Output the (x, y) coordinate of the center of the cell containing the given text.  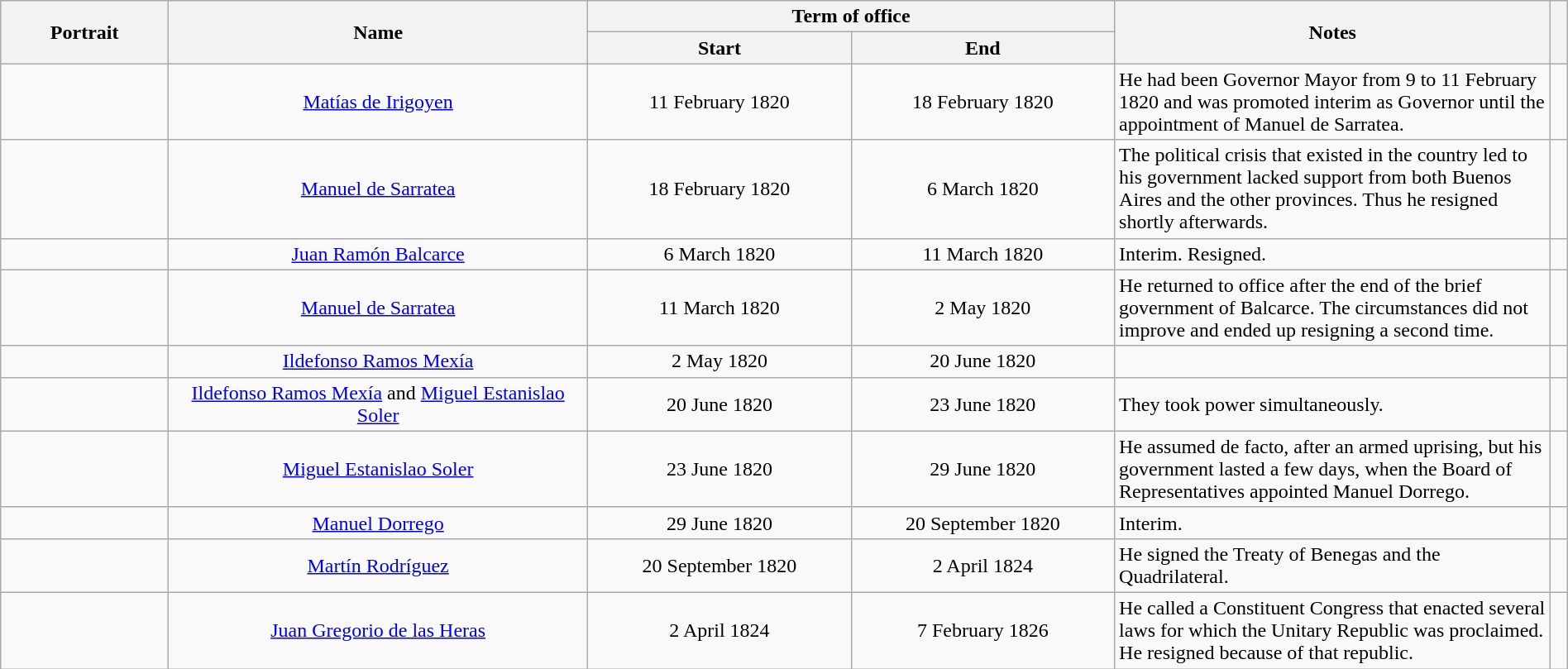
Interim. (1333, 523)
Juan Gregorio de las Heras (379, 630)
Name (379, 32)
7 February 1826 (982, 630)
Martín Rodríguez (379, 566)
11 February 1820 (719, 102)
Start (719, 48)
Portrait (84, 32)
Term of office (852, 17)
Miguel Estanislao Soler (379, 469)
Matías de Irigoyen (379, 102)
Ildefonso Ramos Mexía (379, 361)
Ildefonso Ramos Mexía and Miguel Estanislao Soler (379, 404)
He had been Governor Mayor from 9 to 11 February 1820 and was promoted interim as Governor until the appointment of Manuel de Sarratea. (1333, 102)
Manuel Dorrego (379, 523)
Notes (1333, 32)
He called a Constituent Congress that enacted several laws for which the Unitary Republic was proclaimed. He resigned because of that republic. (1333, 630)
They took power simultaneously. (1333, 404)
Interim. Resigned. (1333, 254)
He returned to office after the end of the brief government of Balcarce. The circumstances did not improve and ended up resigning a second time. (1333, 308)
He signed the Treaty of Benegas and the Quadrilateral. (1333, 566)
End (982, 48)
He assumed de facto, after an armed uprising, but his government lasted a few days, when the Board of Representatives appointed Manuel Dorrego. (1333, 469)
Juan Ramón Balcarce (379, 254)
